Detect which cell encompasses the target text, then output its (x, y) center coordinate. 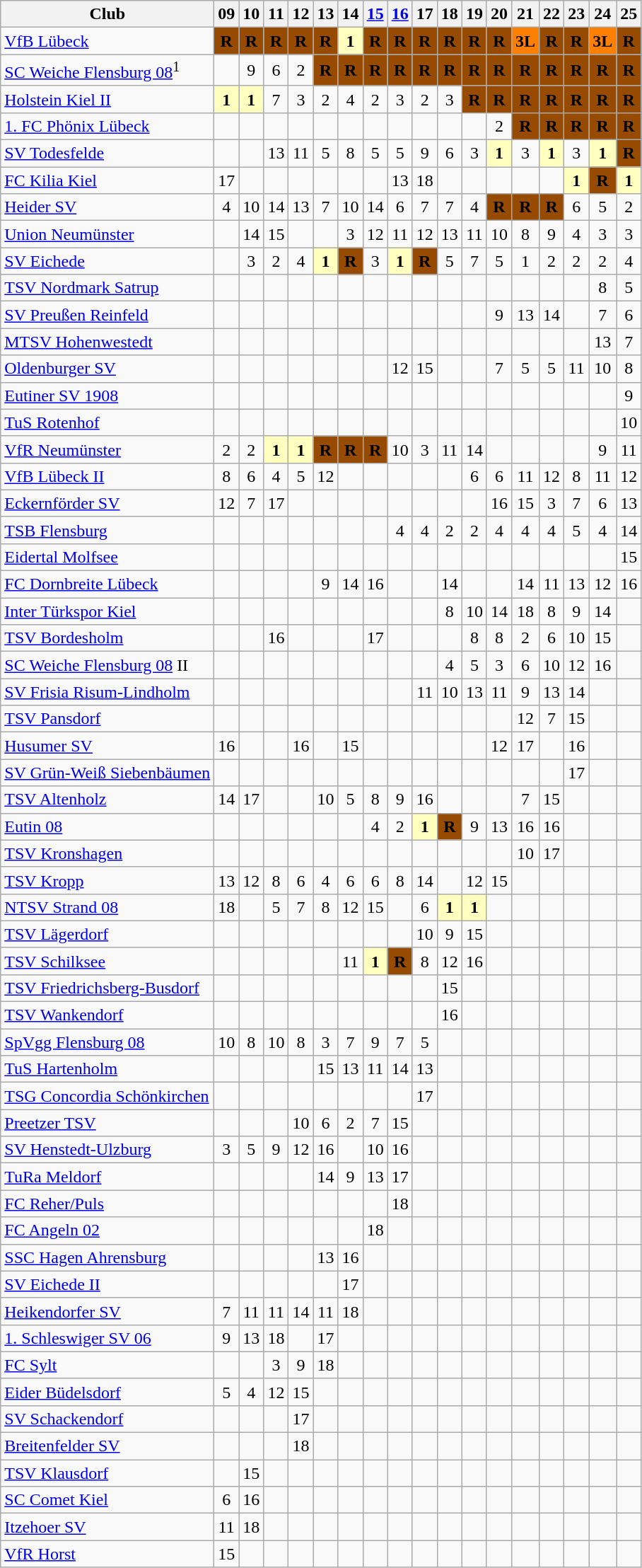
Preetzer TSV (107, 1123)
1. Schleswiger SV 06 (107, 1338)
TSV Kropp (107, 880)
SV Eichede (107, 261)
TSV Nordmark Satrup (107, 288)
SV Henstedt-Ulzburg (107, 1150)
TSV Altenholz (107, 800)
09 (226, 14)
Eider Büdelsdorf (107, 1392)
Union Neumünster (107, 234)
NTSV Strand 08 (107, 907)
TSV Pansdorf (107, 719)
Heider SV (107, 207)
Eidertal Molfsee (107, 557)
TSV Lägerdorf (107, 934)
19 (474, 14)
TSV Klausdorf (107, 1473)
Eutin 08 (107, 826)
MTSV Hohenwestedt (107, 342)
Heikendorfer SV (107, 1311)
20 (499, 14)
25 (629, 14)
SV Schackendorf (107, 1419)
VfB Lübeck (107, 41)
VfR Neumünster (107, 449)
23 (577, 14)
SV Grün-Weiß Siebenbäumen (107, 773)
Breitenfelder SV (107, 1446)
Itzehoer SV (107, 1527)
Eutiner SV 1908 (107, 396)
TSV Schilksee (107, 961)
FC Reher/Puls (107, 1204)
VfR Horst (107, 1554)
SV Eichede II (107, 1284)
Eckernförder SV (107, 503)
1. FC Phönix Lübeck (107, 126)
SC Comet Kiel (107, 1500)
SpVgg Flensburg 08 (107, 1042)
SV Preußen Reinfeld (107, 315)
SC Weiche Flensburg 081 (107, 71)
SSC Hagen Ahrensburg (107, 1257)
FC Dornbreite Lübeck (107, 584)
SC Weiche Flensburg 08 II (107, 665)
TSB Flensburg (107, 530)
FC Angeln 02 (107, 1230)
Oldenburger SV (107, 369)
FC Kilia Kiel (107, 180)
TuS Hartenholm (107, 1069)
TSV Wankendorf (107, 1015)
TuRa Meldorf (107, 1177)
22 (551, 14)
Husumer SV (107, 746)
TSG Concordia Schönkirchen (107, 1096)
21 (525, 14)
FC Sylt (107, 1365)
TSV Kronshagen (107, 853)
SV Todesfelde (107, 154)
TSV Friedrichsberg-Busdorf (107, 988)
24 (602, 14)
SV Frisia Risum-Lindholm (107, 692)
Holstein Kiel II (107, 99)
TSV Bordesholm (107, 638)
VfB Lübeck II (107, 476)
Inter Türkspor Kiel (107, 611)
Club (107, 14)
TuS Rotenhof (107, 422)
